For the text-containing cell, return its midpoint in (X, Y) coordinate format. 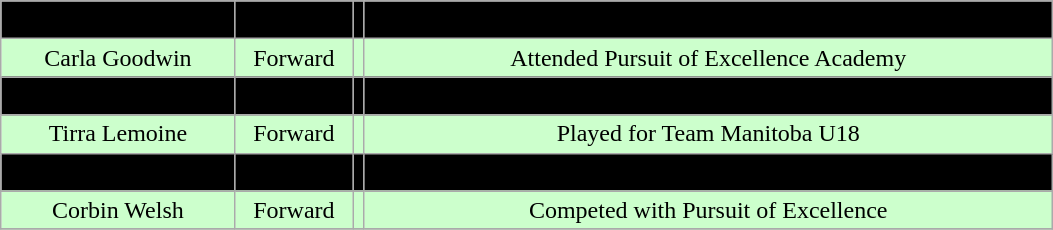
Carla Goodwin (118, 58)
Played for Team Manitoba U18 (708, 134)
Corbin Welsh (118, 210)
Teammate of Goodwin, Welsh and Lemoine at Pursuit of Excellence (708, 96)
With Team Alberta U18 in 2015 Canada Winter Games (708, 20)
Shannon Morris-Reade (118, 172)
Jolene Debruyn (118, 20)
Competed with Pursuit of Excellence (708, 210)
Alexandra Larson (118, 96)
Tirra Lemoine (118, 134)
Played for Team British Columbia U18 in 2015 Canada Winter Games (708, 172)
Attended Pursuit of Excellence Academy (708, 58)
Goaltender (294, 20)
Defense (294, 96)
